Determine the [x, y] coordinate at the center of the cell enclosing the given text.  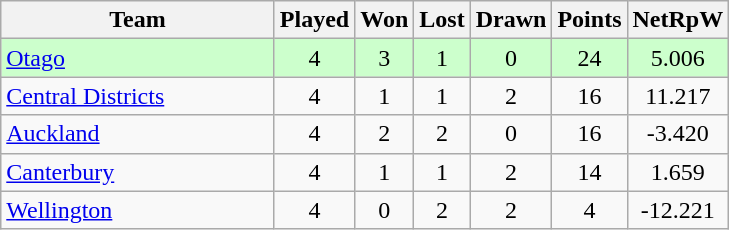
Points [590, 20]
-3.420 [678, 134]
5.006 [678, 58]
NetRpW [678, 20]
14 [590, 172]
1.659 [678, 172]
24 [590, 58]
11.217 [678, 96]
Team [138, 20]
Wellington [138, 210]
Played [314, 20]
Lost [442, 20]
Central Districts [138, 96]
Drawn [511, 20]
Won [384, 20]
3 [384, 58]
Canterbury [138, 172]
Auckland [138, 134]
Otago [138, 58]
-12.221 [678, 210]
